Identify which cell holds the provided text, then report its [x, y] central coordinate. 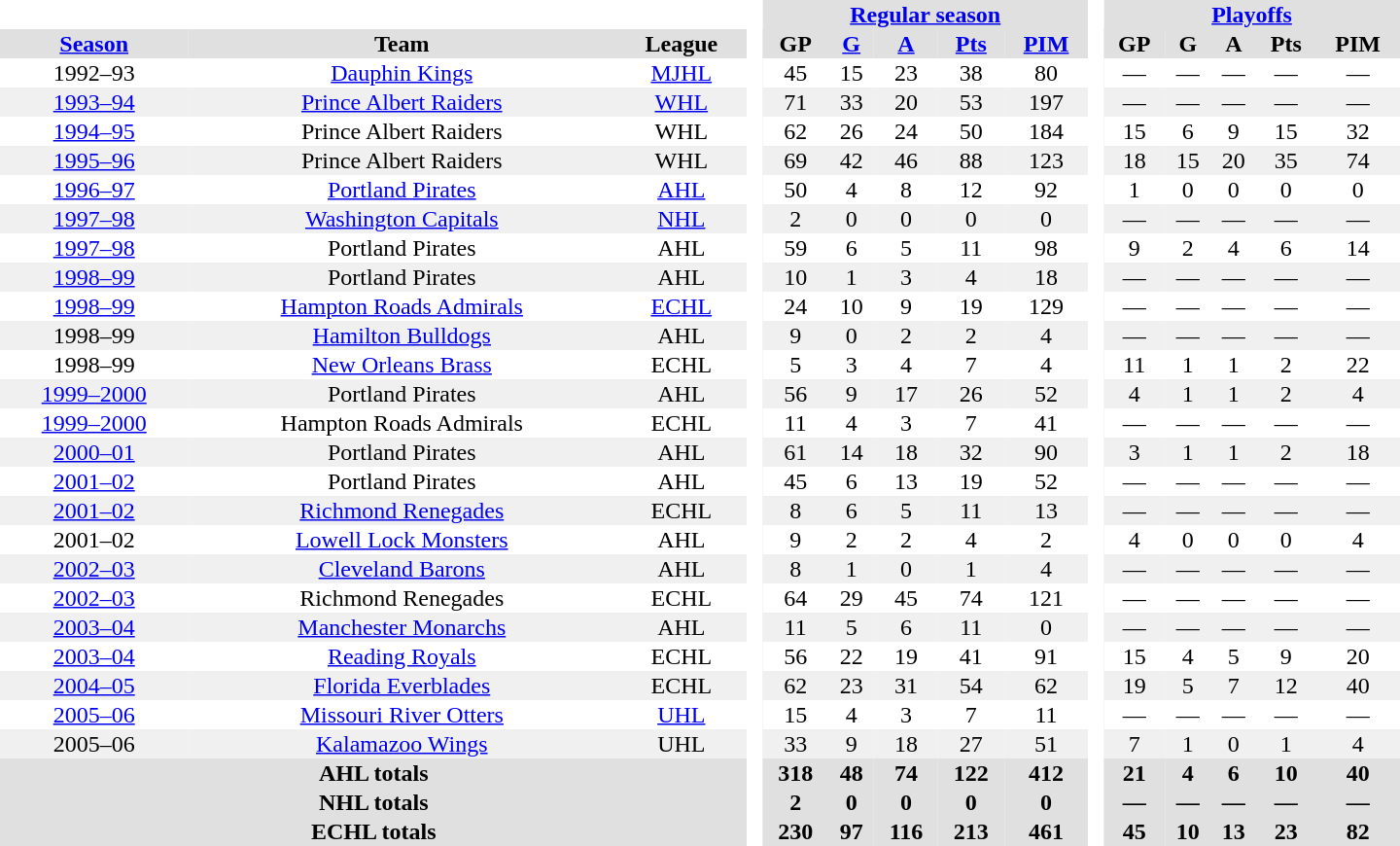
1996–97 [93, 190]
1992–93 [93, 73]
54 [971, 686]
29 [852, 598]
MJHL [681, 73]
123 [1046, 160]
1995–96 [93, 160]
51 [1046, 744]
122 [971, 773]
71 [795, 102]
35 [1285, 160]
Team [402, 44]
213 [971, 831]
27 [971, 744]
Washington Capitals [402, 219]
116 [906, 831]
Kalamazoo Wings [402, 744]
91 [1046, 656]
121 [1046, 598]
98 [1046, 248]
31 [906, 686]
New Orleans Brass [402, 365]
Manchester Monarchs [402, 627]
2000–01 [93, 452]
412 [1046, 773]
Dauphin Kings [402, 73]
461 [1046, 831]
129 [1046, 306]
59 [795, 248]
46 [906, 160]
21 [1134, 773]
80 [1046, 73]
318 [795, 773]
Playoffs [1252, 15]
Regular season [926, 15]
17 [906, 394]
ECHL totals [373, 831]
1994–95 [93, 131]
88 [971, 160]
230 [795, 831]
42 [852, 160]
48 [852, 773]
Hamilton Bulldogs [402, 335]
92 [1046, 190]
Lowell Lock Monsters [402, 540]
Missouri River Otters [402, 715]
NHL totals [373, 802]
Cleveland Barons [402, 569]
97 [852, 831]
NHL [681, 219]
64 [795, 598]
184 [1046, 131]
38 [971, 73]
82 [1357, 831]
197 [1046, 102]
Florida Everblades [402, 686]
2004–05 [93, 686]
League [681, 44]
61 [795, 452]
90 [1046, 452]
1993–94 [93, 102]
Season [93, 44]
AHL totals [373, 773]
53 [971, 102]
Reading Royals [402, 656]
69 [795, 160]
